From the cell containing the given text, extract its center point as [X, Y] coordinate. 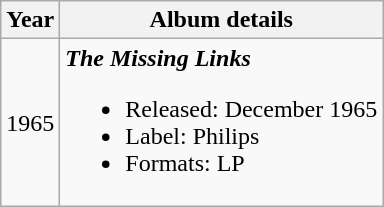
Year [30, 20]
Album details [222, 20]
1965 [30, 122]
The Missing LinksReleased: December 1965Label: Philips Formats: LP [222, 122]
